Search for the cell housing the specified text and yield its [x, y] center coordinate. 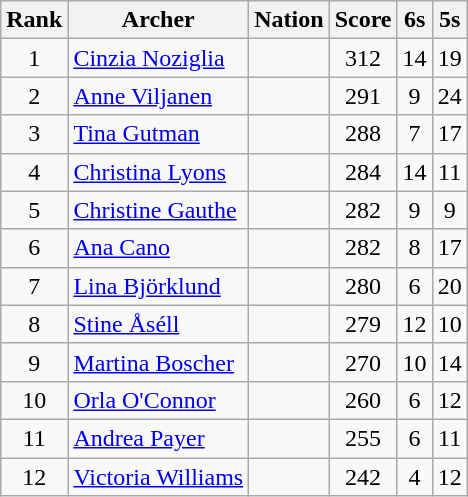
Cinzia Noziglia [158, 58]
Christina Lyons [158, 172]
Christine Gauthe [158, 210]
Victoria Williams [158, 477]
5s [450, 20]
270 [363, 362]
288 [363, 134]
Score [363, 20]
279 [363, 324]
Andrea Payer [158, 438]
Martina Boscher [158, 362]
312 [363, 58]
291 [363, 96]
Lina Björklund [158, 286]
2 [34, 96]
Anne Viljanen [158, 96]
Tina Gutman [158, 134]
255 [363, 438]
Orla O'Connor [158, 400]
Archer [158, 20]
6s [414, 20]
Stine Åséll [158, 324]
Nation [289, 20]
Ana Cano [158, 248]
3 [34, 134]
24 [450, 96]
260 [363, 400]
1 [34, 58]
280 [363, 286]
20 [450, 286]
5 [34, 210]
Rank [34, 20]
19 [450, 58]
242 [363, 477]
284 [363, 172]
